Detect which cell encompasses the target text, then output its [X, Y] center coordinate. 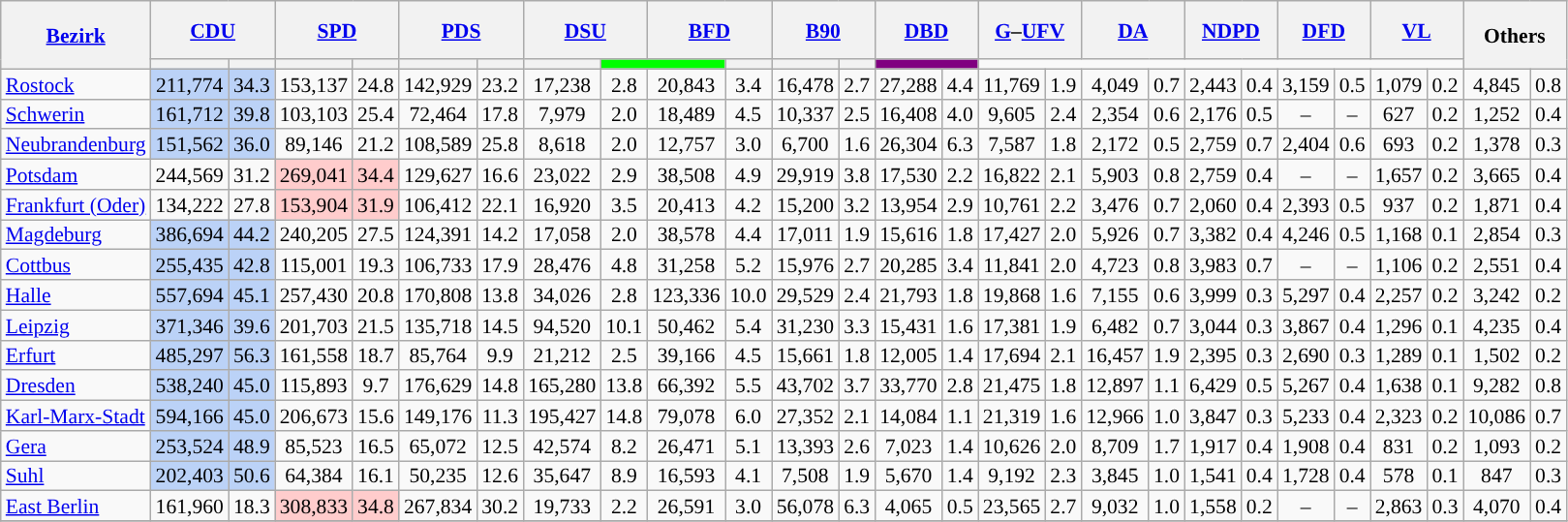
1,558 [1213, 506]
578 [1399, 476]
3.8 [856, 174]
94,520 [562, 325]
11.3 [500, 416]
3,159 [1306, 83]
165,280 [562, 385]
65,072 [438, 445]
1,079 [1399, 83]
135,718 [438, 325]
4,246 [1306, 234]
142,929 [438, 83]
28,476 [562, 265]
44.2 [252, 234]
14,084 [908, 416]
485,297 [190, 354]
1,502 [1497, 354]
16,478 [806, 83]
153,137 [314, 83]
8.9 [624, 476]
151,562 [190, 145]
2,393 [1306, 205]
176,629 [438, 385]
25.4 [376, 114]
9,032 [1114, 506]
20,285 [908, 265]
G–UFV [1030, 30]
134,222 [190, 205]
831 [1399, 445]
Others [1515, 35]
21,319 [1011, 416]
50,462 [686, 325]
29,529 [806, 294]
2.3 [1063, 476]
594,166 [190, 416]
13,393 [806, 445]
5,267 [1306, 385]
5,926 [1114, 234]
3,242 [1497, 294]
East Berlin [76, 506]
2,404 [1306, 145]
7,155 [1114, 294]
17,058 [562, 234]
106,733 [438, 265]
50.6 [252, 476]
Suhl [76, 476]
16.1 [376, 476]
34,026 [562, 294]
85,523 [314, 445]
106,412 [438, 205]
4,070 [1497, 506]
201,703 [314, 325]
211,774 [190, 83]
8,618 [562, 145]
17,238 [562, 83]
89,146 [314, 145]
2,323 [1399, 416]
5,670 [908, 476]
Neubrandenburg [76, 145]
25.8 [500, 145]
8.2 [624, 445]
9,282 [1497, 385]
693 [1399, 145]
12,897 [1114, 385]
Bezirk [76, 35]
5.1 [749, 445]
6.0 [749, 416]
15,431 [908, 325]
1,289 [1399, 354]
2.6 [856, 445]
17,530 [908, 174]
16,408 [908, 114]
195,427 [562, 416]
15,661 [806, 354]
26,471 [686, 445]
115,893 [314, 385]
4.2 [749, 205]
4.1 [749, 476]
1,541 [1213, 476]
267,834 [438, 506]
27.5 [376, 234]
23.2 [500, 83]
17,381 [1011, 325]
1,378 [1497, 145]
12,757 [686, 145]
202,403 [190, 476]
23,565 [1011, 506]
Potsdam [76, 174]
10.0 [749, 294]
45.1 [252, 294]
38,578 [686, 234]
56.3 [252, 354]
31,258 [686, 265]
12,966 [1114, 416]
79,078 [686, 416]
3.3 [856, 325]
15,200 [806, 205]
2,854 [1497, 234]
19,868 [1011, 294]
4,049 [1114, 83]
253,524 [190, 445]
269,041 [314, 174]
34.8 [376, 506]
15,976 [806, 265]
5,297 [1306, 294]
538,240 [190, 385]
DBD [926, 30]
115,001 [314, 265]
1,728 [1306, 476]
31,230 [806, 325]
4.9 [749, 174]
3,382 [1213, 234]
9.9 [500, 354]
1,093 [1497, 445]
1,168 [1399, 234]
14.5 [500, 325]
1,296 [1399, 325]
4,845 [1497, 83]
5.5 [749, 385]
16,593 [686, 476]
9.7 [376, 385]
4,065 [908, 506]
Frankfurt (Oder) [76, 205]
48.9 [252, 445]
21,793 [908, 294]
39.6 [252, 325]
27,352 [806, 416]
2,176 [1213, 114]
15,616 [908, 234]
17,011 [806, 234]
Karl-Marx-Stadt [76, 416]
21.2 [376, 145]
9,605 [1011, 114]
21,212 [562, 354]
2,690 [1306, 354]
VL [1417, 30]
3,999 [1213, 294]
Halle [76, 294]
3.5 [624, 205]
4.8 [624, 265]
6,700 [806, 145]
240,205 [314, 234]
Rostock [76, 83]
85,764 [438, 354]
7,587 [1011, 145]
1,908 [1306, 445]
3.7 [856, 385]
1.7 [1166, 445]
161,960 [190, 506]
2,060 [1213, 205]
14.2 [500, 234]
257,430 [314, 294]
16,822 [1011, 174]
161,558 [314, 354]
7,508 [806, 476]
2,257 [1399, 294]
12.5 [500, 445]
1,871 [1497, 205]
11,841 [1011, 265]
3,845 [1114, 476]
21,475 [1011, 385]
Dresden [76, 385]
34.4 [376, 174]
10,337 [806, 114]
371,346 [190, 325]
2,395 [1213, 354]
Leipzig [76, 325]
8,709 [1114, 445]
386,694 [190, 234]
129,627 [438, 174]
10,626 [1011, 445]
9,192 [1011, 476]
161,712 [190, 114]
13,954 [908, 205]
937 [1399, 205]
50,235 [438, 476]
DFD [1324, 30]
2,863 [1399, 506]
17.8 [500, 114]
5,233 [1306, 416]
Cottbus [76, 265]
23,022 [562, 174]
17.9 [500, 265]
39,166 [686, 354]
1,106 [1399, 265]
19,733 [562, 506]
29,919 [806, 174]
3,476 [1114, 205]
26,591 [686, 506]
3,867 [1306, 325]
27.8 [252, 205]
26,304 [908, 145]
5.2 [749, 265]
PDS [461, 30]
6,482 [1114, 325]
10,086 [1497, 416]
6,429 [1213, 385]
847 [1497, 476]
12.6 [500, 476]
10.1 [624, 325]
3,847 [1213, 416]
SPD [337, 30]
Schwerin [76, 114]
1,917 [1213, 445]
39.8 [252, 114]
BFD [709, 30]
10,761 [1011, 205]
43,702 [806, 385]
DA [1133, 30]
18,489 [686, 114]
42,574 [562, 445]
35,647 [562, 476]
2,443 [1213, 83]
24.8 [376, 83]
30.2 [500, 506]
42.8 [252, 265]
12,005 [908, 354]
1,638 [1399, 385]
4,235 [1497, 325]
CDU [213, 30]
123,336 [686, 294]
3.2 [856, 205]
627 [1399, 114]
36.0 [252, 145]
255,435 [190, 265]
103,103 [314, 114]
11,769 [1011, 83]
16.5 [376, 445]
2,172 [1114, 145]
3,983 [1213, 265]
3,665 [1497, 174]
31.9 [376, 205]
16,920 [562, 205]
34.3 [252, 83]
2,551 [1497, 265]
1,657 [1399, 174]
31.2 [252, 174]
15.6 [376, 416]
20.8 [376, 294]
3,044 [1213, 325]
557,694 [190, 294]
7,023 [908, 445]
72,464 [438, 114]
4.0 [961, 114]
Erfurt [76, 354]
18.3 [252, 506]
4,723 [1114, 265]
2,354 [1114, 114]
244,569 [190, 174]
16.6 [500, 174]
38,508 [686, 174]
16,457 [1114, 354]
64,384 [314, 476]
124,391 [438, 234]
22.1 [500, 205]
17,427 [1011, 234]
18.7 [376, 354]
108,589 [438, 145]
20,413 [686, 205]
33,770 [908, 385]
66,392 [686, 385]
27,288 [908, 83]
206,673 [314, 416]
17,694 [1011, 354]
308,833 [314, 506]
149,176 [438, 416]
DSU [585, 30]
19.3 [376, 265]
21.5 [376, 325]
5.4 [749, 325]
153,904 [314, 205]
56,078 [806, 506]
1,252 [1497, 114]
20,843 [686, 83]
Magdeburg [76, 234]
B90 [823, 30]
170,808 [438, 294]
5,903 [1114, 174]
NDPD [1231, 30]
Gera [76, 445]
7,979 [562, 114]
